From the cell containing the given text, extract its center point as [x, y] coordinate. 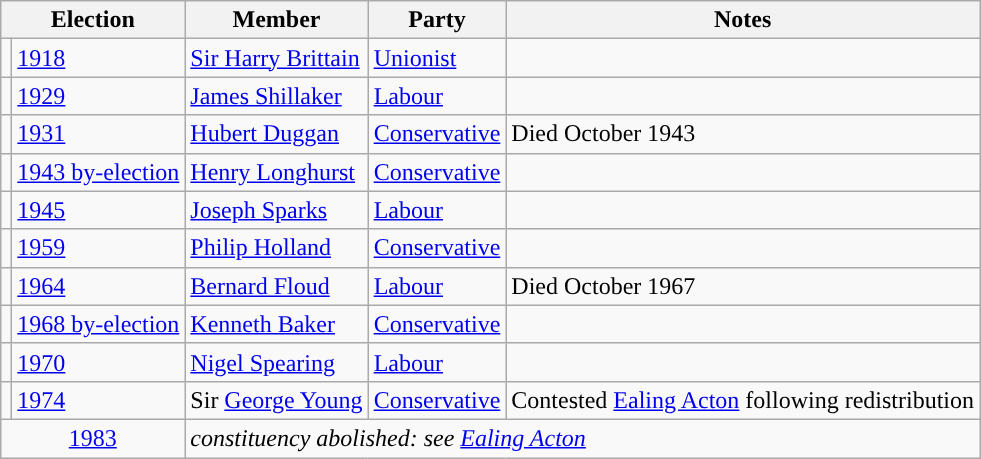
Sir George Young [276, 400]
Henry Longhurst [276, 172]
1983 [93, 438]
James Shillaker [276, 96]
1929 [98, 96]
1970 [98, 362]
Died October 1967 [743, 286]
Notes [743, 20]
Unionist [437, 58]
1959 [98, 248]
Nigel Spearing [276, 362]
1943 by-election [98, 172]
Hubert Duggan [276, 134]
1931 [98, 134]
1974 [98, 400]
Bernard Floud [276, 286]
1964 [98, 286]
Died October 1943 [743, 134]
Joseph Sparks [276, 210]
constituency abolished: see Ealing Acton [582, 438]
Sir Harry Brittain [276, 58]
Kenneth Baker [276, 324]
1968 by-election [98, 324]
Election [93, 20]
Member [276, 20]
Philip Holland [276, 248]
1945 [98, 210]
Contested Ealing Acton following redistribution [743, 400]
1918 [98, 58]
Party [437, 20]
